Scan for the cell matching the given text and deliver its [x, y] coordinate at center. 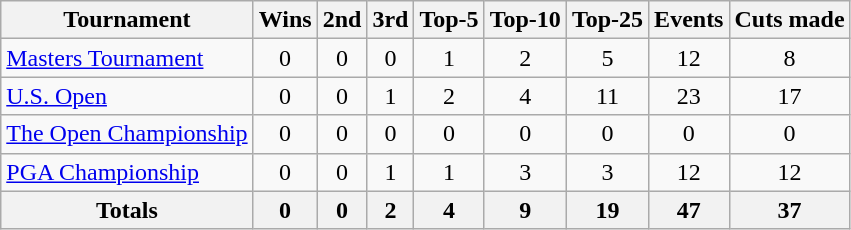
Cuts made [790, 20]
8 [790, 58]
The Open Championship [127, 134]
23 [689, 96]
9 [525, 210]
47 [689, 210]
3rd [390, 20]
U.S. Open [127, 96]
37 [790, 210]
2nd [342, 20]
Totals [127, 210]
Top-10 [525, 20]
11 [607, 96]
Top-5 [449, 20]
PGA Championship [127, 172]
17 [790, 96]
5 [607, 58]
19 [607, 210]
Top-25 [607, 20]
Tournament [127, 20]
Wins [285, 20]
Events [689, 20]
Masters Tournament [127, 58]
